Identify which cell holds the provided text, then report its (X, Y) central coordinate. 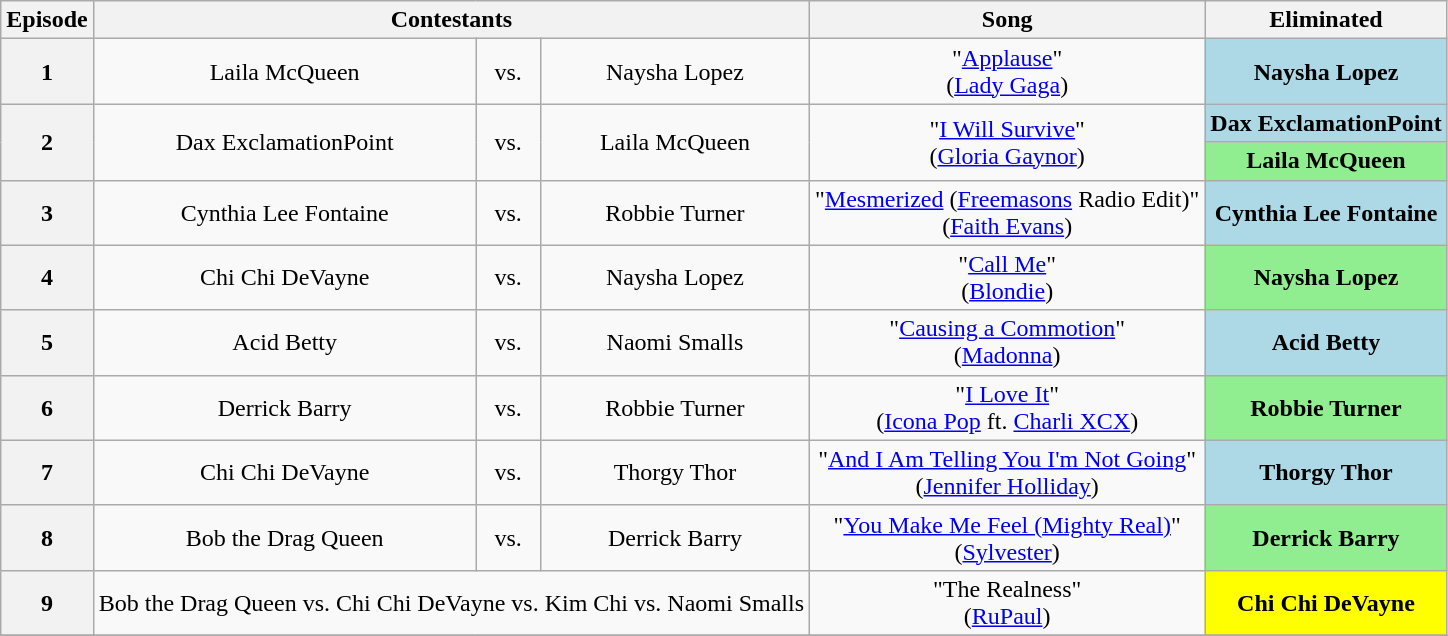
6 (47, 408)
"And I Am Telling You I'm Not Going"(Jennifer Holliday) (1008, 472)
"I Will Survive"(Gloria Gaynor) (1008, 142)
"I Love It"(Icona Pop ft. Charli XCX) (1008, 408)
5 (47, 342)
"Causing a Commotion"(Madonna) (1008, 342)
Episode (47, 20)
"You Make Me Feel (Mighty Real)"(Sylvester) (1008, 538)
Bob the Drag Queen (284, 538)
Bob the Drag Queen vs. Chi Chi DeVayne vs. Kim Chi vs. Naomi Smalls (451, 602)
Contestants (451, 20)
Naomi Smalls (674, 342)
Eliminated (1326, 20)
7 (47, 472)
4 (47, 278)
"Call Me"(Blondie) (1008, 278)
Song (1008, 20)
"Mesmerized (Freemasons Radio Edit)"(Faith Evans) (1008, 212)
3 (47, 212)
"Applause"(Lady Gaga) (1008, 72)
9 (47, 602)
2 (47, 142)
8 (47, 538)
"The Realness"(RuPaul) (1008, 602)
1 (47, 72)
